Extract the (x, y) coordinate from the center of the cell holding the provided text.  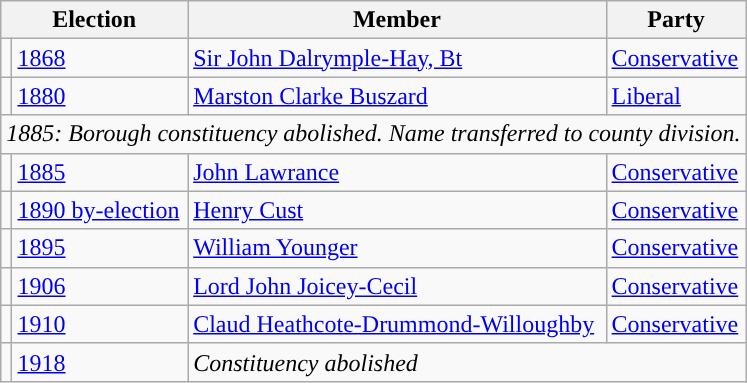
1868 (100, 58)
Henry Cust (397, 210)
Constituency abolished (467, 362)
1880 (100, 96)
1885: Borough constituency abolished. Name transferred to county division. (374, 134)
1918 (100, 362)
1885 (100, 172)
1906 (100, 286)
1895 (100, 248)
Member (397, 20)
Sir John Dalrymple-Hay, Bt (397, 58)
Election (94, 20)
Liberal (676, 96)
Party (676, 20)
Marston Clarke Buszard (397, 96)
1890 by-election (100, 210)
Lord John Joicey-Cecil (397, 286)
1910 (100, 324)
Claud Heathcote-Drummond-Willoughby (397, 324)
John Lawrance (397, 172)
William Younger (397, 248)
